Extract the (X, Y) coordinate from the center of the cell holding the provided text.  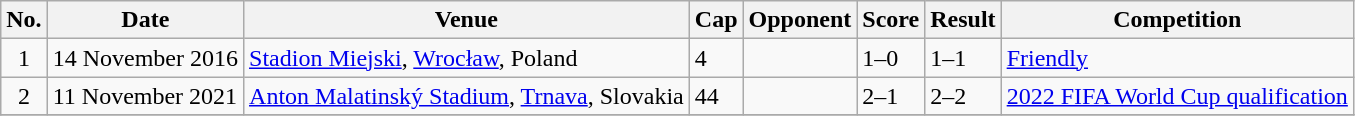
2–2 (963, 96)
Score (891, 20)
Friendly (1177, 58)
Opponent (800, 20)
2 (24, 96)
Anton Malatinský Stadium, Trnava, Slovakia (467, 96)
44 (716, 96)
2–1 (891, 96)
1 (24, 58)
Venue (467, 20)
11 November 2021 (145, 96)
Date (145, 20)
1–0 (891, 58)
Result (963, 20)
2022 FIFA World Cup qualification (1177, 96)
Stadion Miejski, Wrocław, Poland (467, 58)
4 (716, 58)
1–1 (963, 58)
Cap (716, 20)
No. (24, 20)
14 November 2016 (145, 58)
Competition (1177, 20)
